Provide the [x, y] coordinate of the cell's center where the given text is located.  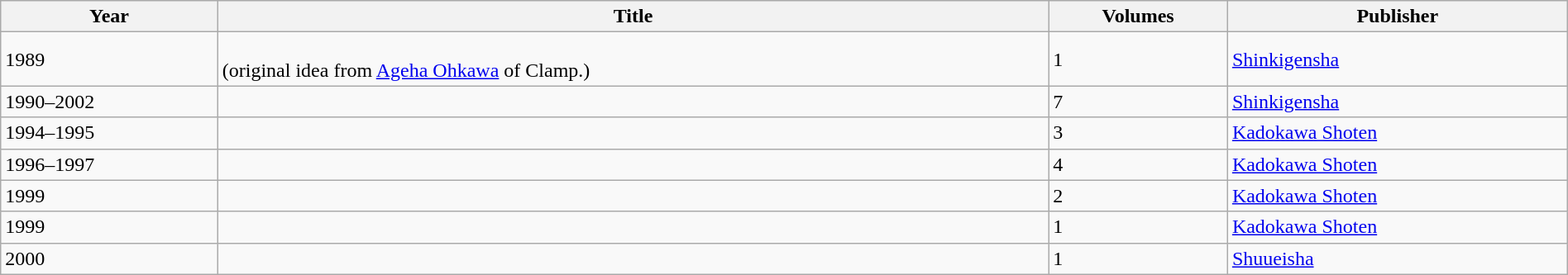
Year [109, 17]
1989 [109, 59]
2000 [109, 258]
1994–1995 [109, 133]
Volumes [1138, 17]
Publisher [1398, 17]
1990–2002 [109, 102]
4 [1138, 164]
Shuueisha [1398, 258]
(original idea from Ageha Ohkawa of Clamp.) [633, 59]
1996–1997 [109, 164]
Title [633, 17]
2 [1138, 196]
3 [1138, 133]
7 [1138, 102]
